Find where the given text appears and provide that cell's center as (x, y) coordinate. 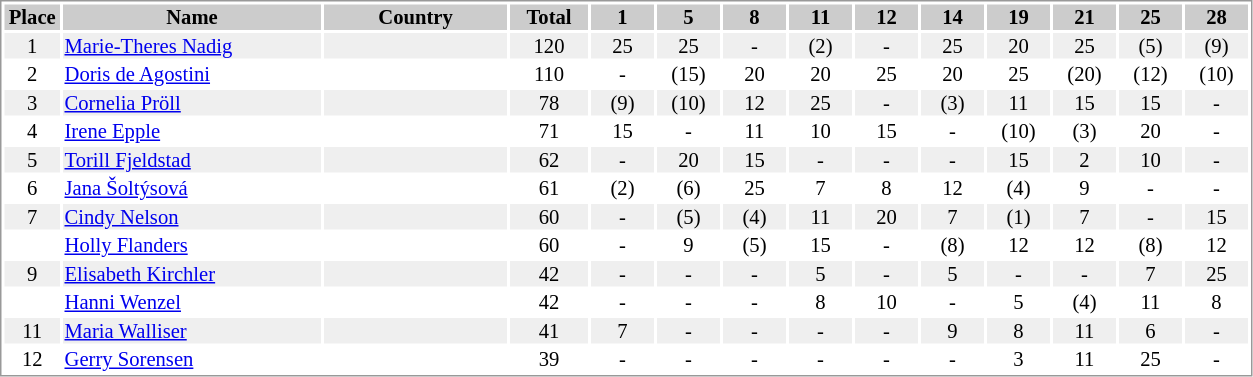
Marie-Theres Nadig (192, 46)
(1) (1018, 217)
Torill Fjeldstad (192, 160)
Cornelia Pröll (192, 103)
Elisabeth Kirchler (192, 274)
28 (1216, 17)
41 (549, 331)
110 (549, 75)
Country (416, 17)
Irene Epple (192, 131)
(12) (1150, 75)
Gerry Sorensen (192, 359)
120 (549, 46)
14 (952, 17)
Maria Walliser (192, 331)
Cindy Nelson (192, 217)
(20) (1084, 75)
Jana Šoltýsová (192, 189)
Total (549, 17)
71 (549, 131)
21 (1084, 17)
(15) (688, 75)
Holly Flanders (192, 245)
Place (32, 17)
Name (192, 17)
39 (549, 359)
19 (1018, 17)
61 (549, 189)
Doris de Agostini (192, 75)
4 (32, 131)
Hanni Wenzel (192, 303)
(6) (688, 189)
62 (549, 160)
78 (549, 103)
